Provide the (X, Y) coordinate of the cell's center where the given text is located.  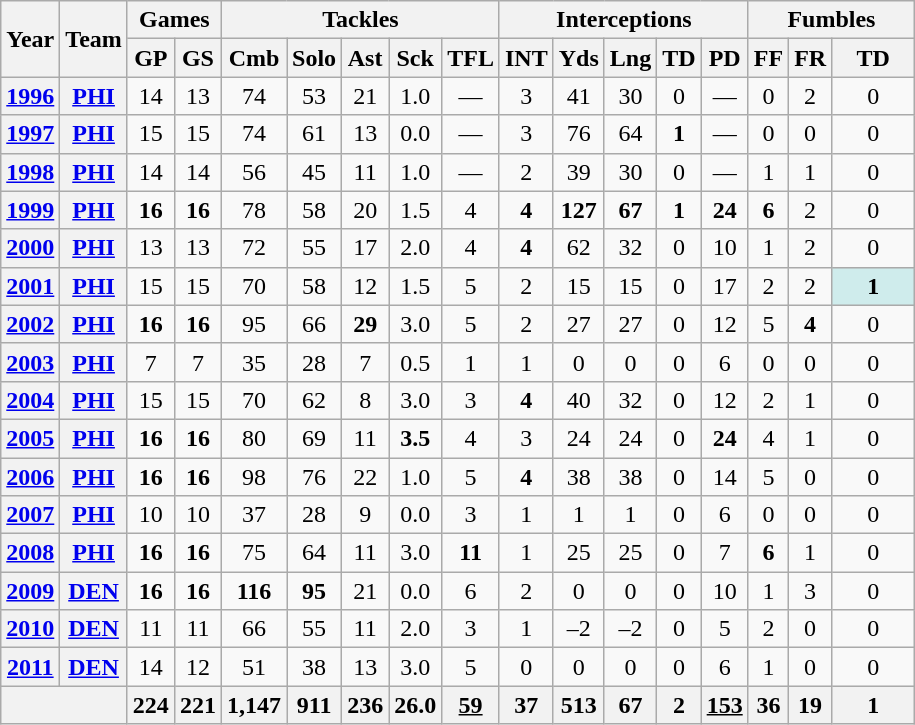
2005 (30, 438)
Cmb (254, 58)
72 (254, 248)
26.0 (416, 705)
2009 (30, 591)
61 (314, 134)
1999 (30, 210)
80 (254, 438)
1997 (30, 134)
75 (254, 553)
9 (366, 515)
35 (254, 362)
1998 (30, 172)
78 (254, 210)
Games (174, 20)
Tackles (360, 20)
Sck (416, 58)
221 (198, 705)
59 (471, 705)
GS (198, 58)
TFL (471, 58)
22 (366, 477)
153 (724, 705)
Yds (578, 58)
513 (578, 705)
2003 (30, 362)
FF (768, 58)
Team (94, 39)
69 (314, 438)
98 (254, 477)
45 (314, 172)
2000 (30, 248)
2010 (30, 629)
236 (366, 705)
2007 (30, 515)
51 (254, 667)
39 (578, 172)
FR (810, 58)
1,147 (254, 705)
INT (526, 58)
53 (314, 96)
40 (578, 400)
2002 (30, 324)
Fumbles (831, 20)
2001 (30, 286)
2011 (30, 667)
127 (578, 210)
3.5 (416, 438)
GP (150, 58)
Solo (314, 58)
41 (578, 96)
1996 (30, 96)
36 (768, 705)
224 (150, 705)
2008 (30, 553)
2006 (30, 477)
19 (810, 705)
Interceptions (624, 20)
56 (254, 172)
8 (366, 400)
116 (254, 591)
Lng (630, 58)
0.5 (416, 362)
Ast (366, 58)
2004 (30, 400)
Year (30, 39)
29 (366, 324)
911 (314, 705)
20 (366, 210)
PD (724, 58)
